Find where the given text appears and provide that cell's center as [X, Y] coordinate. 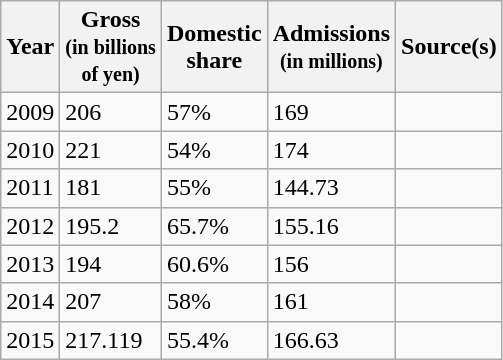
57% [214, 112]
Domesticshare [214, 47]
181 [111, 188]
195.2 [111, 226]
166.63 [331, 340]
2015 [30, 340]
2009 [30, 112]
2011 [30, 188]
Gross(in billions of yen) [111, 47]
2012 [30, 226]
Year [30, 47]
65.7% [214, 226]
221 [111, 150]
174 [331, 150]
Source(s) [450, 47]
54% [214, 150]
55.4% [214, 340]
2014 [30, 302]
207 [111, 302]
217.119 [111, 340]
169 [331, 112]
58% [214, 302]
2010 [30, 150]
206 [111, 112]
155.16 [331, 226]
55% [214, 188]
2013 [30, 264]
Admissions(in millions) [331, 47]
194 [111, 264]
144.73 [331, 188]
60.6% [214, 264]
161 [331, 302]
156 [331, 264]
